Return (x, y) of the center of cell containing provided text 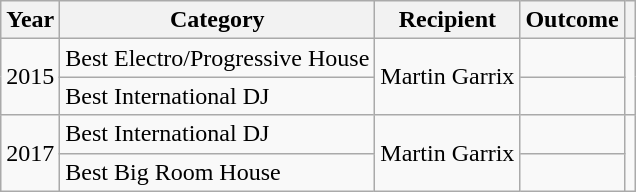
Outcome (572, 20)
Best Electro/Progressive House (218, 58)
Best Big Room House (218, 172)
Recipient (448, 20)
2015 (30, 77)
Year (30, 20)
2017 (30, 153)
Category (218, 20)
